Identify which cell holds the provided text, then report its [x, y] central coordinate. 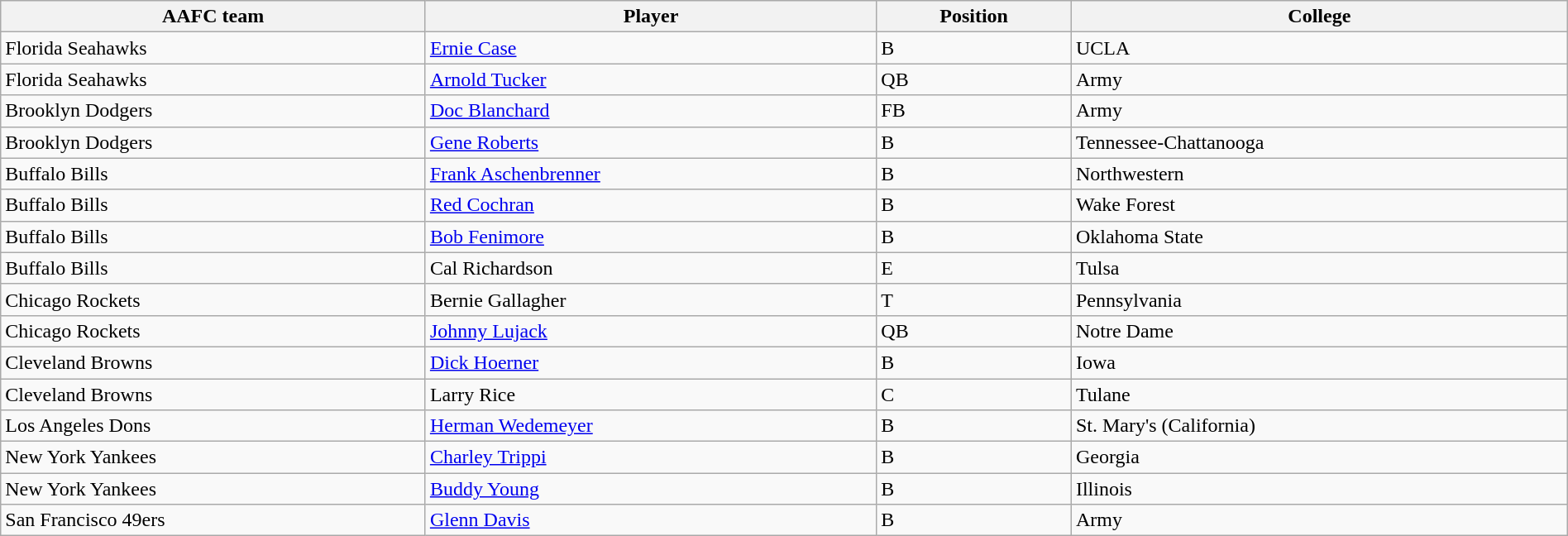
Georgia [1319, 457]
Pennsylvania [1319, 299]
UCLA [1319, 48]
FB [974, 111]
Dick Hoerner [650, 362]
C [974, 395]
College [1319, 17]
Tennessee-Chattanooga [1319, 142]
San Francisco 49ers [213, 520]
Glenn Davis [650, 520]
AAFC team [213, 17]
Illinois [1319, 489]
St. Mary's (California) [1319, 426]
Tulane [1319, 395]
Bernie Gallagher [650, 299]
Red Cochran [650, 205]
Larry Rice [650, 395]
T [974, 299]
Ernie Case [650, 48]
Northwestern [1319, 174]
Johnny Lujack [650, 331]
Notre Dame [1319, 331]
Position [974, 17]
Iowa [1319, 362]
Los Angeles Dons [213, 426]
E [974, 268]
Buddy Young [650, 489]
Frank Aschenbrenner [650, 174]
Bob Fenimore [650, 237]
Oklahoma State [1319, 237]
Charley Trippi [650, 457]
Player [650, 17]
Herman Wedemeyer [650, 426]
Wake Forest [1319, 205]
Cal Richardson [650, 268]
Gene Roberts [650, 142]
Doc Blanchard [650, 111]
Arnold Tucker [650, 79]
Tulsa [1319, 268]
